Capture the cell that displays the provided text and extract its (X, Y) central coordinate. 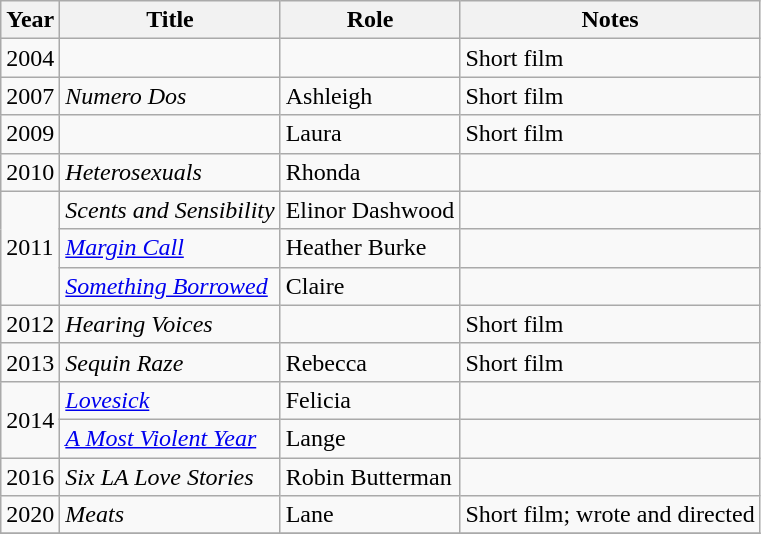
Role (370, 20)
Elinor Dashwood (370, 210)
2007 (30, 96)
Claire (370, 286)
Lange (370, 438)
Title (170, 20)
Felicia (370, 400)
Meats (170, 515)
Robin Butterman (370, 477)
Heather Burke (370, 248)
Rebecca (370, 362)
Six LA Love Stories (170, 477)
Lane (370, 515)
Notes (610, 20)
Ashleigh (370, 96)
Heterosexuals (170, 172)
Hearing Voices (170, 324)
A Most Violent Year (170, 438)
Short film; wrote and directed (610, 515)
2004 (30, 58)
Year (30, 20)
Rhonda (370, 172)
Numero Dos (170, 96)
2009 (30, 134)
Sequin Raze (170, 362)
2012 (30, 324)
Margin Call (170, 248)
Laura (370, 134)
2013 (30, 362)
2014 (30, 419)
2010 (30, 172)
Lovesick (170, 400)
Something Borrowed (170, 286)
2016 (30, 477)
2020 (30, 515)
Scents and Sensibility (170, 210)
2011 (30, 248)
